From the cell containing the given text, extract its center point as [X, Y] coordinate. 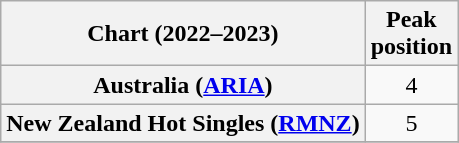
New Zealand Hot Singles (RMNZ) [183, 123]
5 [411, 123]
Australia (ARIA) [183, 85]
Chart (2022–2023) [183, 34]
Peakposition [411, 34]
4 [411, 85]
